Return [x, y] of the center of cell containing provided text 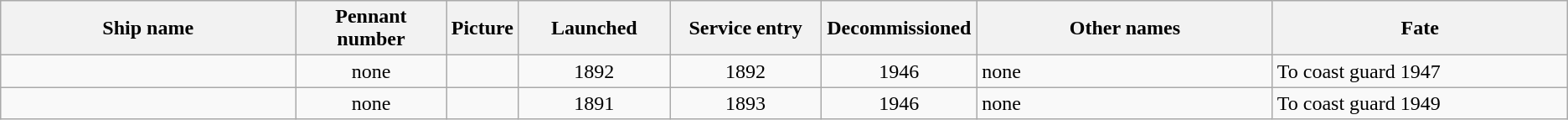
Pennant number [371, 29]
1891 [594, 103]
Fate [1420, 29]
1893 [745, 103]
Launched [594, 29]
Decommissioned [900, 29]
To coast guard 1947 [1420, 71]
Ship name [148, 29]
To coast guard 1949 [1420, 103]
Service entry [745, 29]
Picture [482, 29]
Other names [1126, 29]
